Return [X, Y] of the center of cell containing provided text 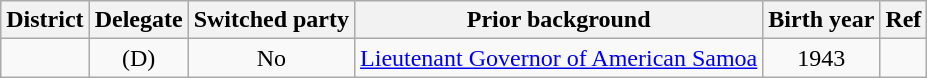
District [45, 20]
Lieutenant Governor of American Samoa [559, 58]
Delegate [138, 20]
Prior background [559, 20]
Switched party [271, 20]
(D) [138, 58]
1943 [822, 58]
Ref [904, 20]
Birth year [822, 20]
No [271, 58]
